Search for the cell housing the specified text and yield its [x, y] center coordinate. 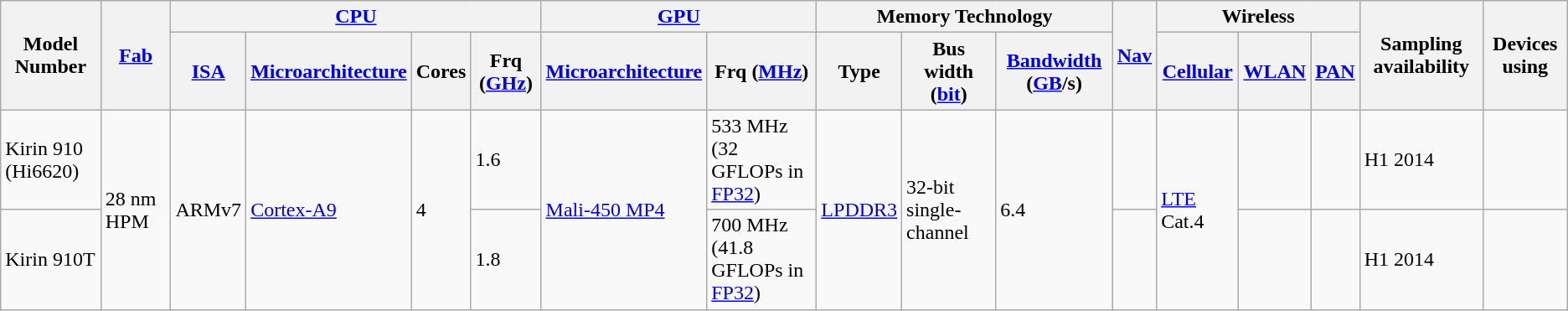
533 MHz(32 GFLOPs in FP32) [762, 159]
ISA [209, 71]
ARMv7 [209, 210]
Kirin 910T [50, 260]
32-bit single-channel [949, 210]
LTE Cat.4 [1198, 210]
Type [859, 71]
1.6 [506, 159]
GPU [678, 17]
1.8 [506, 260]
Cellular [1198, 71]
Frq (GHz) [506, 71]
Fab [136, 55]
Wireless [1258, 17]
Memory Technology [965, 17]
Frq (MHz) [762, 71]
4 [441, 210]
WLAN [1275, 71]
Bandwidth (GB/s) [1054, 71]
Kirin 910 (Hi6620) [50, 159]
PAN [1335, 71]
Model Number [50, 55]
Sampling availability [1421, 55]
Mali-450 MP4 [624, 210]
Cortex-A9 [329, 210]
Devices using [1524, 55]
700 MHz(41.8 GFLOPs in FP32) [762, 260]
LPDDR3 [859, 210]
Cores [441, 71]
CPU [356, 17]
28 nm HPM [136, 210]
Bus width (bit) [949, 71]
Nav [1134, 55]
6.4 [1054, 210]
